Capture the cell that displays the provided text and extract its (X, Y) central coordinate. 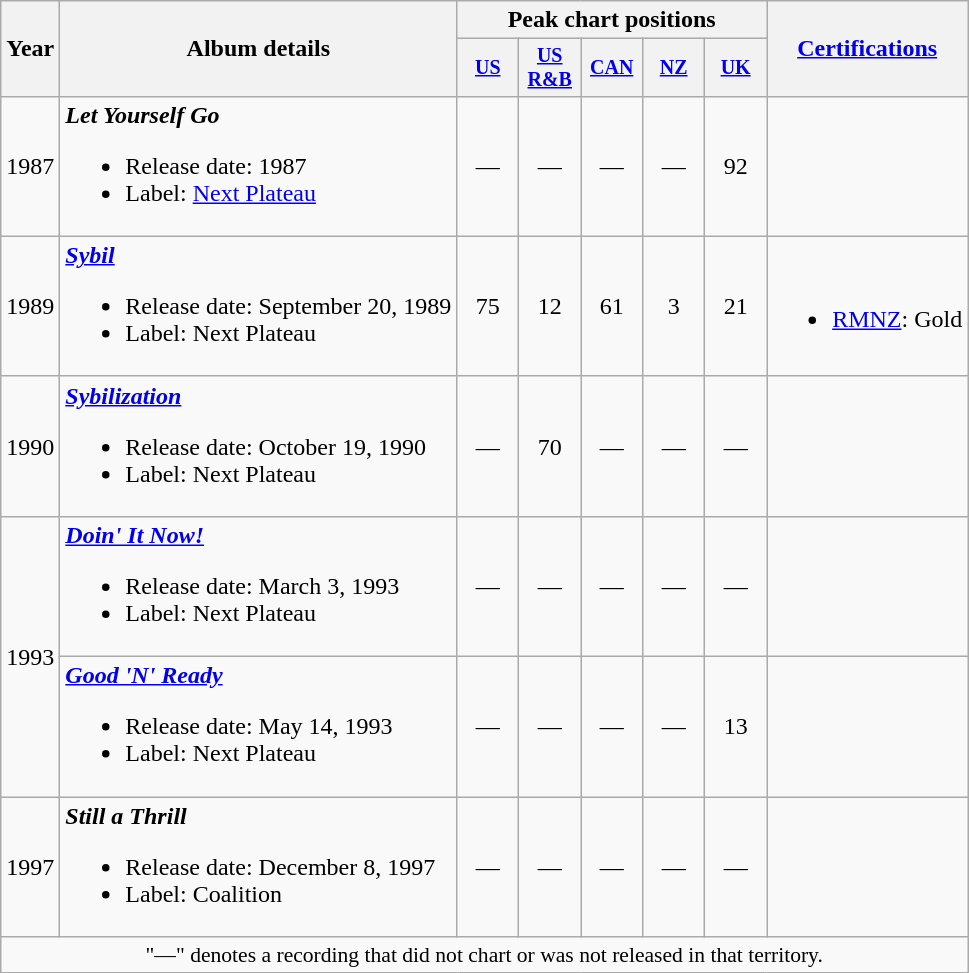
75 (488, 306)
Still a ThrillRelease date: December 8, 1997Label: Coalition (258, 867)
NZ (674, 68)
1989 (30, 306)
US (488, 68)
1993 (30, 656)
Sybil Release date: September 20, 1989Label: Next Plateau (258, 306)
Good 'N' ReadyRelease date: May 14, 1993Label: Next Plateau (258, 727)
Album details (258, 49)
13 (736, 727)
92 (736, 166)
Year (30, 49)
US R&B (550, 68)
"—" denotes a recording that did not chart or was not released in that territory. (484, 955)
12 (550, 306)
UK (736, 68)
1990 (30, 446)
SybilizationRelease date: October 19, 1990Label: Next Plateau (258, 446)
1997 (30, 867)
3 (674, 306)
61 (612, 306)
Let Yourself GoRelease date: 1987Label: Next Plateau (258, 166)
Doin' It Now!Release date: March 3, 1993Label: Next Plateau (258, 586)
21 (736, 306)
CAN (612, 68)
RMNZ: Gold (868, 306)
1987 (30, 166)
70 (550, 446)
Peak chart positions (612, 20)
Certifications (868, 49)
